Pinpoint the cell where the given text exists, returning its [X, Y] midpoint coordinate. 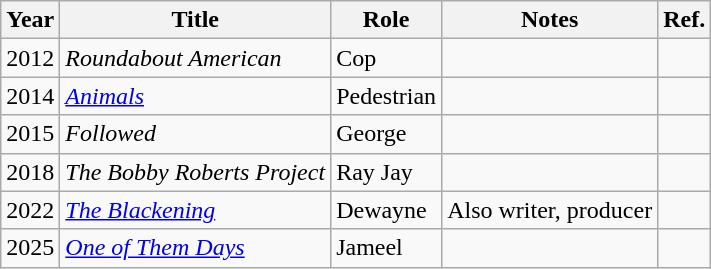
2014 [30, 96]
Title [196, 20]
2025 [30, 248]
Followed [196, 134]
The Blackening [196, 210]
Cop [386, 58]
2015 [30, 134]
2022 [30, 210]
Notes [550, 20]
Ref. [684, 20]
Pedestrian [386, 96]
Role [386, 20]
2018 [30, 172]
Animals [196, 96]
One of Them Days [196, 248]
Dewayne [386, 210]
Roundabout American [196, 58]
Year [30, 20]
The Bobby Roberts Project [196, 172]
Ray Jay [386, 172]
Jameel [386, 248]
Also writer, producer [550, 210]
George [386, 134]
2012 [30, 58]
